Output the (x, y) coordinate of the center of the cell containing the given text.  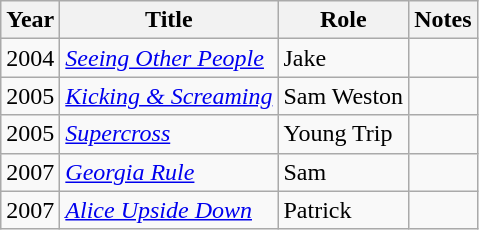
Sam Weston (344, 96)
Kicking & Screaming (169, 96)
Young Trip (344, 134)
2004 (30, 58)
Georgia Rule (169, 172)
Role (344, 20)
Sam (344, 172)
Seeing Other People (169, 58)
Patrick (344, 210)
Supercross (169, 134)
Alice Upside Down (169, 210)
Title (169, 20)
Notes (443, 20)
Year (30, 20)
Jake (344, 58)
